From the cell containing the given text, extract its center point as [X, Y] coordinate. 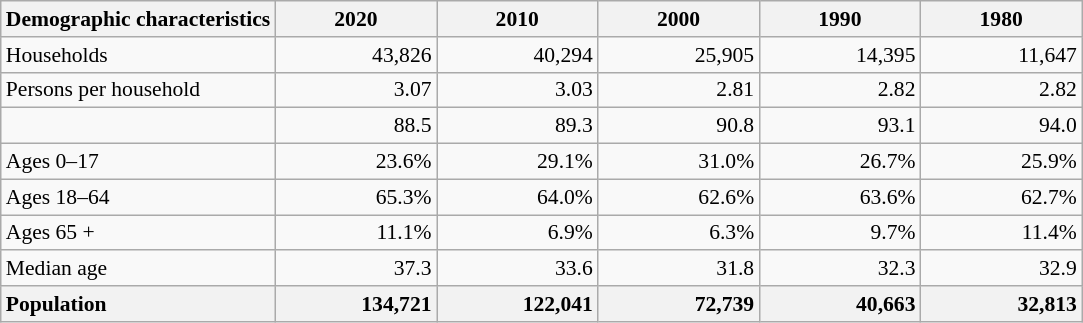
33.6 [518, 269]
9.7% [840, 233]
25.9% [1002, 162]
32.9 [1002, 269]
26.7% [840, 162]
37.3 [356, 269]
Demographic characteristics [138, 19]
Ages 65 + [138, 233]
2.81 [678, 90]
11,647 [1002, 55]
43,826 [356, 55]
14,395 [840, 55]
31.8 [678, 269]
62.6% [678, 197]
72,739 [678, 304]
2000 [678, 19]
62.7% [1002, 197]
90.8 [678, 126]
3.03 [518, 90]
1990 [840, 19]
32,813 [1002, 304]
Ages 18–64 [138, 197]
Median age [138, 269]
3.07 [356, 90]
64.0% [518, 197]
11.1% [356, 233]
134,721 [356, 304]
Population [138, 304]
2020 [356, 19]
63.6% [840, 197]
6.9% [518, 233]
Ages 0–17 [138, 162]
32.3 [840, 269]
89.3 [518, 126]
94.0 [1002, 126]
23.6% [356, 162]
40,294 [518, 55]
65.3% [356, 197]
93.1 [840, 126]
25,905 [678, 55]
122,041 [518, 304]
2010 [518, 19]
88.5 [356, 126]
Persons per household [138, 90]
29.1% [518, 162]
31.0% [678, 162]
Households [138, 55]
40,663 [840, 304]
11.4% [1002, 233]
1980 [1002, 19]
6.3% [678, 233]
